Output the [x, y] coordinate of the center of the cell containing the given text.  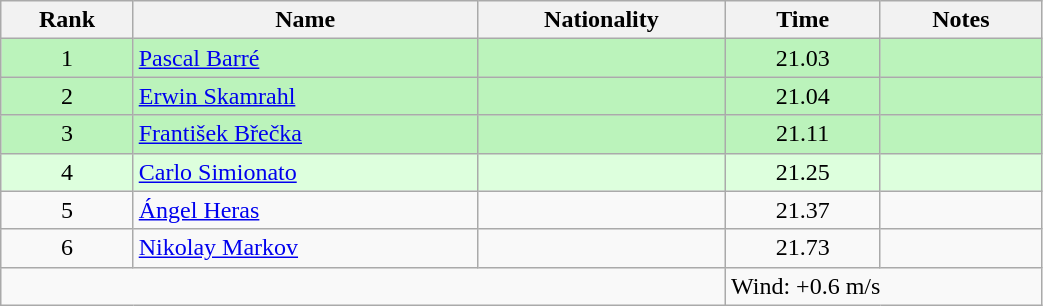
21.25 [803, 172]
Wind: +0.6 m/s [884, 286]
3 [67, 134]
5 [67, 210]
21.73 [803, 248]
Notes [961, 20]
21.04 [803, 96]
2 [67, 96]
Ángel Heras [305, 210]
Name [305, 20]
Erwin Skamrahl [305, 96]
Nikolay Markov [305, 248]
František Břečka [305, 134]
4 [67, 172]
Time [803, 20]
21.11 [803, 134]
21.37 [803, 210]
Carlo Simionato [305, 172]
Pascal Barré [305, 58]
21.03 [803, 58]
Nationality [601, 20]
Rank [67, 20]
6 [67, 248]
1 [67, 58]
